For the text-containing cell, return its midpoint in (X, Y) coordinate format. 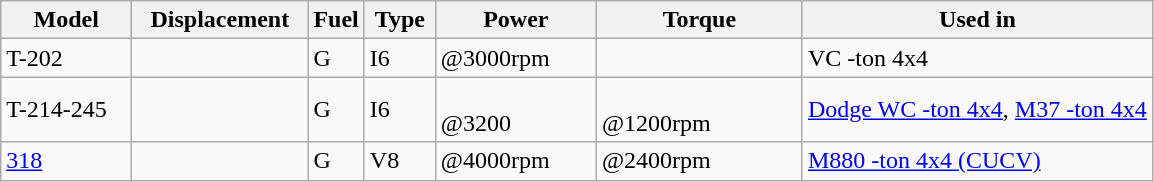
T-202 (66, 58)
@3000rpm (516, 58)
Fuel (336, 20)
Used in (977, 20)
Displacement (220, 20)
@3200 (516, 110)
@1200rpm (699, 110)
T-214-245 (66, 110)
@2400rpm (699, 161)
VC -ton 4x4 (977, 58)
M880 -ton 4x4 (CUCV) (977, 161)
V8 (400, 161)
Type (400, 20)
Torque (699, 20)
318 (66, 161)
Power (516, 20)
@4000rpm (516, 161)
Model (66, 20)
Dodge WC -ton 4x4, M37 -ton 4x4 (977, 110)
